Determine the [X, Y] coordinate at the center of the cell enclosing the given text.  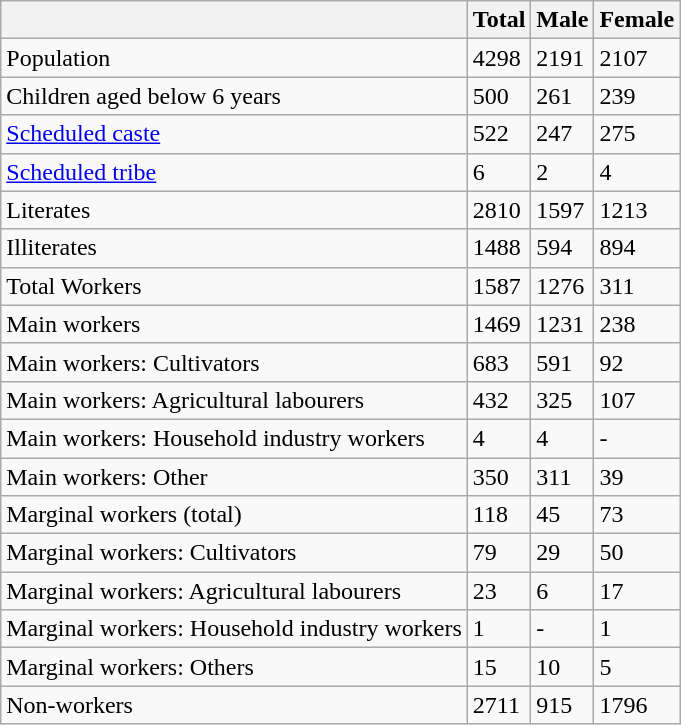
Total [499, 20]
79 [499, 553]
Main workers: Cultivators [234, 362]
1276 [562, 286]
500 [499, 96]
15 [499, 667]
45 [562, 515]
522 [499, 134]
261 [562, 96]
275 [637, 134]
1488 [499, 248]
Population [234, 58]
683 [499, 362]
Total Workers [234, 286]
4298 [499, 58]
915 [562, 705]
2 [562, 172]
1597 [562, 210]
Marginal workers: Others [234, 667]
Scheduled tribe [234, 172]
73 [637, 515]
2191 [562, 58]
29 [562, 553]
2810 [499, 210]
432 [499, 400]
Female [637, 20]
23 [499, 591]
Main workers [234, 324]
239 [637, 96]
Male [562, 20]
2711 [499, 705]
Marginal workers (total) [234, 515]
39 [637, 477]
Marginal workers: Household industry workers [234, 629]
Marginal workers: Cultivators [234, 553]
10 [562, 667]
17 [637, 591]
594 [562, 248]
325 [562, 400]
92 [637, 362]
1796 [637, 705]
1587 [499, 286]
Scheduled caste [234, 134]
2107 [637, 58]
Marginal workers: Agricultural labourers [234, 591]
Main workers: Household industry workers [234, 438]
238 [637, 324]
1213 [637, 210]
350 [499, 477]
107 [637, 400]
50 [637, 553]
Illiterates [234, 248]
5 [637, 667]
247 [562, 134]
Literates [234, 210]
118 [499, 515]
591 [562, 362]
Main workers: Agricultural labourers [234, 400]
1469 [499, 324]
1231 [562, 324]
Non-workers [234, 705]
Main workers: Other [234, 477]
894 [637, 248]
Children aged below 6 years [234, 96]
